Search for the cell housing the specified text and yield its (x, y) center coordinate. 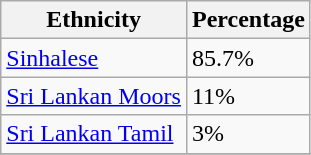
11% (248, 96)
Sri Lankan Tamil (94, 134)
Ethnicity (94, 20)
3% (248, 134)
Sinhalese (94, 58)
85.7% (248, 58)
Percentage (248, 20)
Sri Lankan Moors (94, 96)
